Detect which cell encompasses the target text, then output its (x, y) center coordinate. 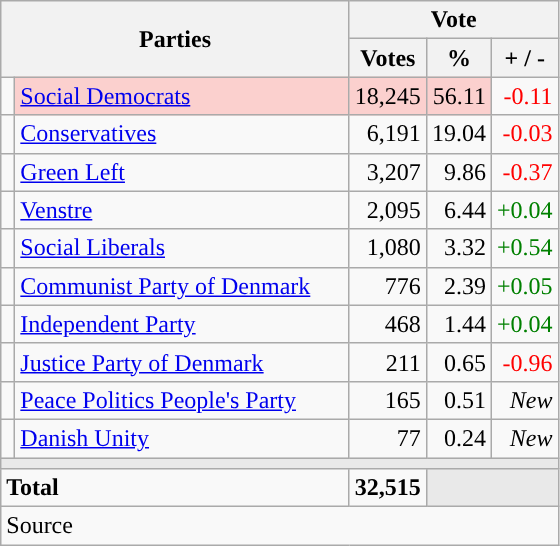
Justice Party of Denmark (182, 362)
-0.37 (524, 172)
19.04 (458, 134)
-0.11 (524, 96)
Communist Party of Denmark (182, 286)
3.32 (458, 248)
-0.96 (524, 362)
Conservatives (182, 134)
77 (388, 438)
Votes (388, 58)
0.51 (458, 400)
Peace Politics People's Party (182, 400)
Danish Unity (182, 438)
Venstre (182, 210)
2.39 (458, 286)
Parties (176, 39)
18,245 (388, 96)
Independent Party (182, 324)
Source (280, 526)
Vote (454, 20)
6.44 (458, 210)
Total (176, 488)
776 (388, 286)
+0.05 (524, 286)
Green Left (182, 172)
9.86 (458, 172)
+ / - (524, 58)
211 (388, 362)
-0.03 (524, 134)
1.44 (458, 324)
56.11 (458, 96)
0.24 (458, 438)
165 (388, 400)
2,095 (388, 210)
468 (388, 324)
Social Liberals (182, 248)
% (458, 58)
+0.54 (524, 248)
Social Democrats (182, 96)
1,080 (388, 248)
3,207 (388, 172)
6,191 (388, 134)
32,515 (388, 488)
0.65 (458, 362)
